Extract the [X, Y] coordinate from the center of the cell holding the provided text.  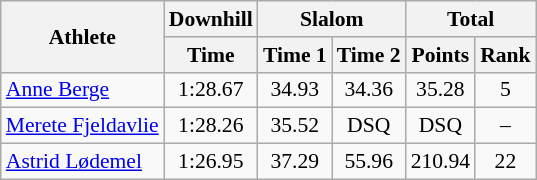
1:28.67 [211, 90]
Time 2 [369, 55]
Anne Berge [82, 90]
55.96 [369, 162]
– [506, 126]
34.36 [369, 90]
Rank [506, 55]
37.29 [295, 162]
Downhill [211, 19]
Time [211, 55]
1:26.95 [211, 162]
Astrid Lødemel [82, 162]
22 [506, 162]
35.28 [440, 90]
35.52 [295, 126]
34.93 [295, 90]
Merete Fjeldavlie [82, 126]
Slalom [332, 19]
5 [506, 90]
210.94 [440, 162]
Points [440, 55]
1:28.26 [211, 126]
Athlete [82, 36]
Time 1 [295, 55]
Total [471, 19]
